Capture the cell that displays the provided text and extract its [x, y] central coordinate. 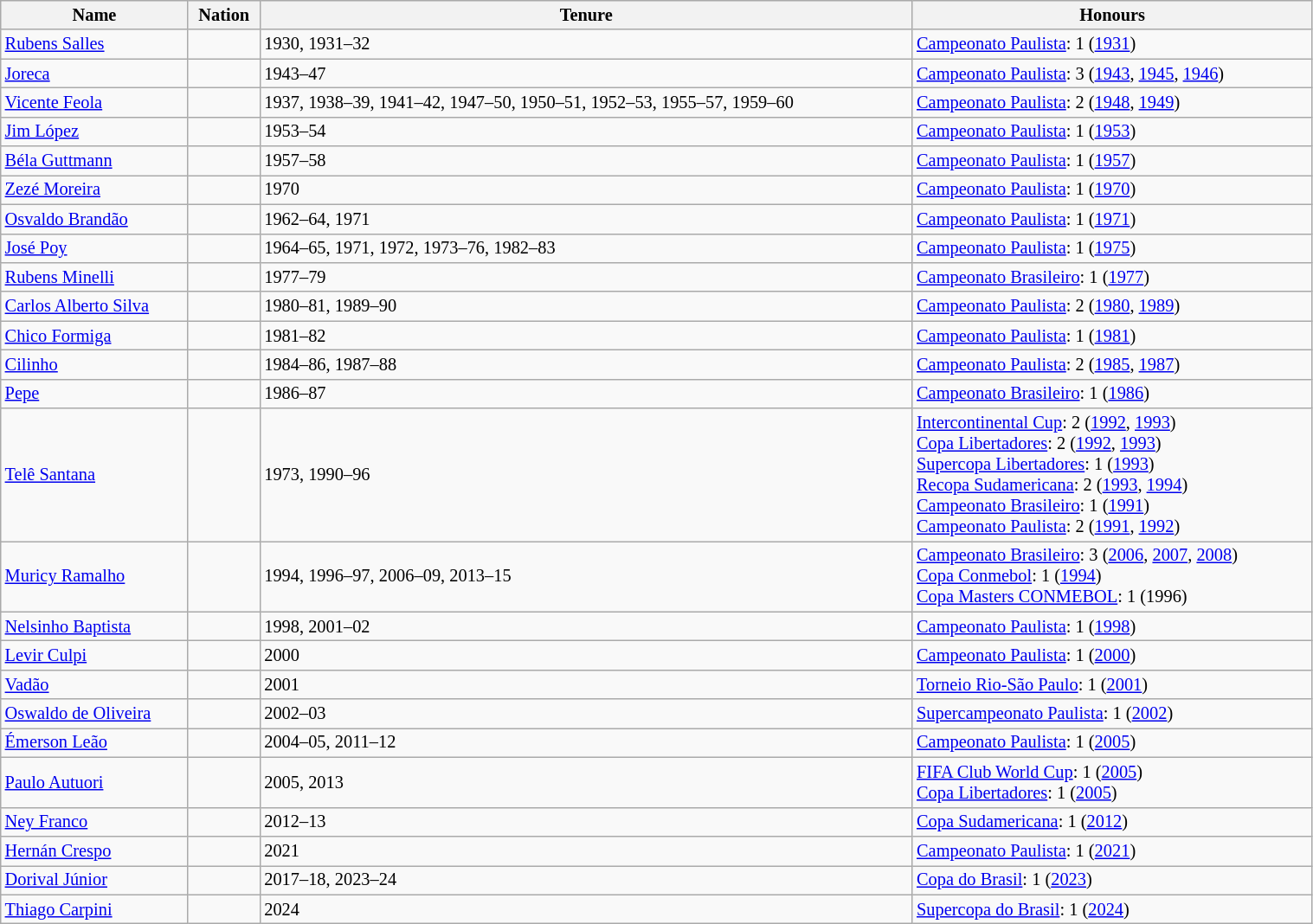
Campeonato Paulista: 2 (1980, 1989) [1112, 306]
Paulo Autuori [94, 782]
2005, 2013 [586, 782]
Cilinho [94, 364]
2000 [586, 655]
1973, 1990–96 [586, 475]
Campeonato Brasileiro: 3 (2006, 2007, 2008)Copa Conmebol: 1 (1994)Copa Masters CONMEBOL: 1 (1996) [1112, 576]
Campeonato Paulista: 1 (1981) [1112, 336]
Tenure [586, 15]
Dorival Júnior [94, 880]
1962–64, 1971 [586, 219]
1930, 1931–32 [586, 44]
Campeonato Paulista: 1 (2021) [1112, 850]
Vadão [94, 684]
Émerson Leão [94, 742]
2024 [586, 909]
2021 [586, 850]
Supercopa do Brasil: 1 (2024) [1112, 909]
Copa Sudamericana: 1 (2012) [1112, 822]
1937, 1938–39, 1941–42, 1947–50, 1950–51, 1952–53, 1955–57, 1959–60 [586, 102]
Name [94, 15]
Campeonato Paulista: 2 (1948, 1949) [1112, 102]
Nelsinho Baptista [94, 626]
Copa do Brasil: 1 (2023) [1112, 880]
1964–65, 1971, 1972, 1973–76, 1982–83 [586, 248]
Campeonato Paulista: 1 (1970) [1112, 189]
Jim López [94, 132]
1957–58 [586, 161]
Campeonato Paulista: 1 (2005) [1112, 742]
Carlos Alberto Silva [94, 306]
1981–82 [586, 336]
1970 [586, 189]
Ney Franco [94, 822]
Muricy Ramalho [94, 576]
Campeonato Paulista: 2 (1985, 1987) [1112, 364]
Campeonato Paulista: 1 (1957) [1112, 161]
2012–13 [586, 822]
1977–79 [586, 277]
1953–54 [586, 132]
Campeonato Paulista: 1 (1931) [1112, 44]
Oswaldo de Oliveira [94, 714]
Campeonato Paulista: 1 (1975) [1112, 248]
2017–18, 2023–24 [586, 880]
Campeonato Paulista: 1 (1998) [1112, 626]
Joreca [94, 74]
Torneio Rio-São Paulo: 1 (2001) [1112, 684]
Chico Formiga [94, 336]
1994, 1996–97, 2006–09, 2013–15 [586, 576]
Pepe [94, 394]
Campeonato Brasileiro: 1 (1977) [1112, 277]
Thiago Carpini [94, 909]
Levir Culpi [94, 655]
Béla Guttmann [94, 161]
Telê Santana [94, 475]
2001 [586, 684]
Rubens Salles [94, 44]
Rubens Minelli [94, 277]
Campeonato Paulista: 3 (1943, 1945, 1946) [1112, 74]
Vicente Feola [94, 102]
2004–05, 2011–12 [586, 742]
Supercampeonato Paulista: 1 (2002) [1112, 714]
Hernán Crespo [94, 850]
José Poy [94, 248]
Campeonato Paulista: 1 (1971) [1112, 219]
Honours [1112, 15]
2002–03 [586, 714]
1984–86, 1987–88 [586, 364]
Campeonato Paulista: 1 (2000) [1112, 655]
Campeonato Paulista: 1 (1953) [1112, 132]
1943–47 [586, 74]
Zezé Moreira [94, 189]
FIFA Club World Cup: 1 (2005) Copa Libertadores: 1 (2005) [1112, 782]
Osvaldo Brandão [94, 219]
1998, 2001–02 [586, 626]
Nation [223, 15]
1986–87 [586, 394]
1980–81, 1989–90 [586, 306]
Campeonato Brasileiro: 1 (1986) [1112, 394]
